Pinpoint the cell where the given text exists, returning its (x, y) midpoint coordinate. 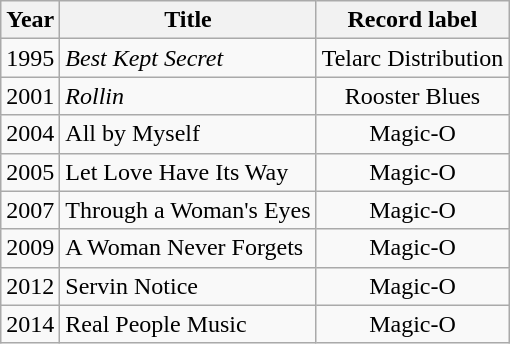
2005 (30, 172)
Title (188, 20)
Best Kept Secret (188, 58)
Through a Woman's Eyes (188, 210)
2009 (30, 248)
Telarc Distribution (412, 58)
All by Myself (188, 134)
Servin Notice (188, 286)
Year (30, 20)
Real People Music (188, 324)
Rooster Blues (412, 96)
1995 (30, 58)
Let Love Have Its Way (188, 172)
2001 (30, 96)
Rollin (188, 96)
2004 (30, 134)
A Woman Never Forgets (188, 248)
Record label (412, 20)
2007 (30, 210)
2014 (30, 324)
2012 (30, 286)
